Detect which cell encompasses the target text, then output its [x, y] center coordinate. 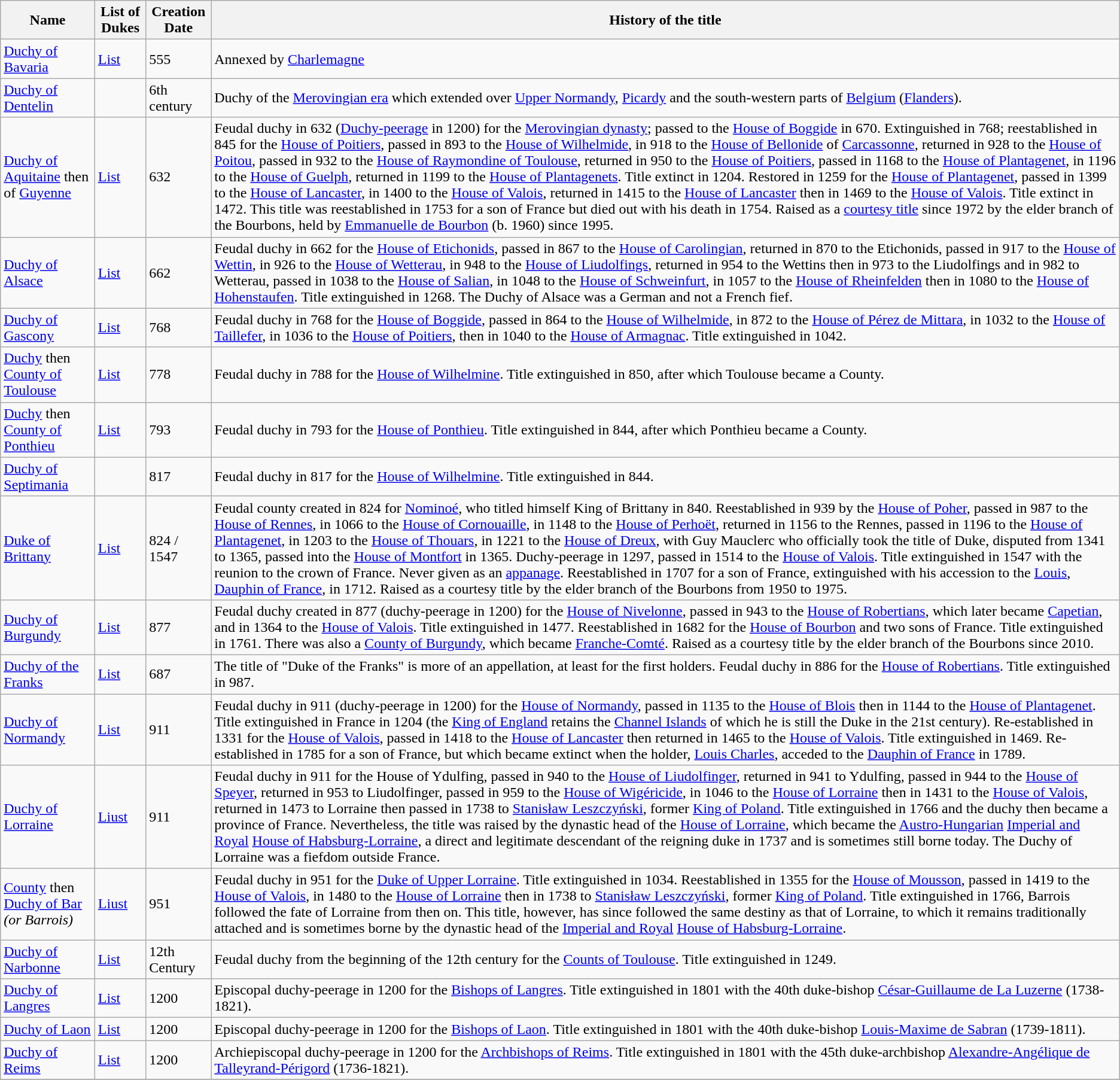
Duchy of Bavaria [48, 59]
Episcopal duchy-peerage in 1200 for the Bishops of Laon. Title extinguished in 1801 with the 40th duke-bishop Louis-Maxime de Sabran (1739-1811). [665, 1029]
951 [178, 905]
817 [178, 476]
Duchy of Alsace [48, 273]
Duchy of Narbonne [48, 960]
824 / 1547 [178, 548]
662 [178, 273]
County then Duchy of Bar (or Barrois) [48, 905]
6th century [178, 98]
Duchy of Gascony [48, 328]
Feudal duchy from the beginning of the 12th century for the Counts of Toulouse. Title extinguished in 1249. [665, 960]
555 [178, 59]
778 [178, 375]
Duchy of Dentelin [48, 98]
Duchy then County of Toulouse [48, 375]
Duchy of Reims [48, 1060]
Duke of Brittany [48, 548]
History of the title [665, 20]
793 [178, 430]
Duchy of Burgundy [48, 627]
Duchy then County of Ponthieu [48, 430]
687 [178, 674]
Duchy of Lorraine [48, 817]
Duchy of Septimania [48, 476]
List of Dukes [120, 20]
Creation Date [178, 20]
Annexed by Charlemagne [665, 59]
Duchy of the Franks [48, 674]
Feudal duchy in 793 for the House of Ponthieu. Title extinguished in 844, after which Ponthieu became a County. [665, 430]
12th Century [178, 960]
632 [178, 177]
Duchy of the Merovingian era which extended over Upper Normandy, Picardy and the south-western parts of Belgium (Flanders). [665, 98]
Duchy of Langres [48, 998]
Feudal duchy in 788 for the House of Wilhelmine. Title extinguished in 850, after which Toulouse became a County. [665, 375]
877 [178, 627]
768 [178, 328]
Feudal duchy in 817 for the House of Wilhelmine. Title extinguished in 844. [665, 476]
Duchy of Aquitaine then of Guyenne [48, 177]
Duchy of Normandy [48, 730]
Name [48, 20]
Duchy of Laon [48, 1029]
